Detect which cell encompasses the target text, then output its (X, Y) center coordinate. 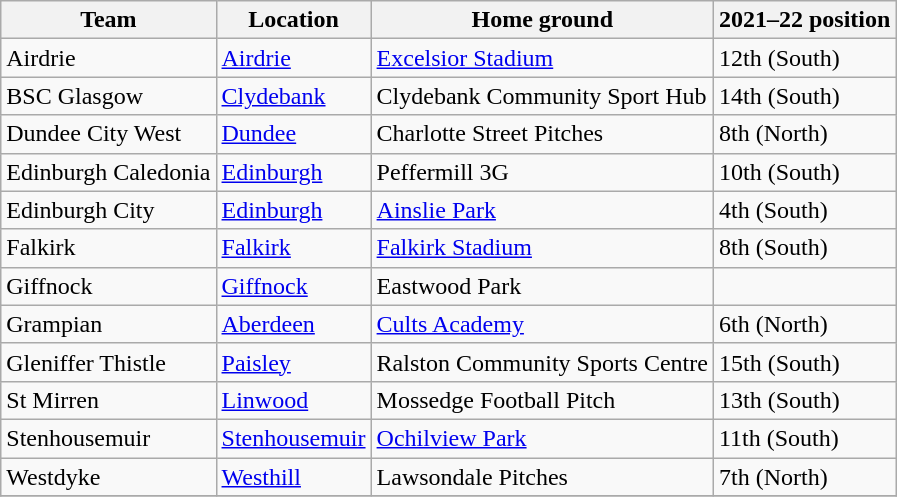
Charlotte Street Pitches (542, 134)
Excelsior Stadium (542, 58)
8th (North) (804, 134)
Clydebank Community Sport Hub (542, 96)
13th (South) (804, 400)
Westhill (294, 477)
Grampian (108, 324)
St Mirren (108, 400)
Peffermill 3G (542, 172)
Paisley (294, 362)
Ainslie Park (542, 210)
6th (North) (804, 324)
14th (South) (804, 96)
2021–22 position (804, 20)
Lawsondale Pitches (542, 477)
Aberdeen (294, 324)
Falkirk Stadium (542, 248)
Ralston Community Sports Centre (542, 362)
15th (South) (804, 362)
Team (108, 20)
Cults Academy (542, 324)
12th (South) (804, 58)
Linwood (294, 400)
Location (294, 20)
Gleniffer Thistle (108, 362)
Ochilview Park (542, 438)
Westdyke (108, 477)
Home ground (542, 20)
Edinburgh Caledonia (108, 172)
4th (South) (804, 210)
BSC Glasgow (108, 96)
8th (South) (804, 248)
Mossedge Football Pitch (542, 400)
Dundee (294, 134)
Dundee City West (108, 134)
10th (South) (804, 172)
7th (North) (804, 477)
Clydebank (294, 96)
Edinburgh City (108, 210)
Eastwood Park (542, 286)
11th (South) (804, 438)
